Detect which cell encompasses the target text, then output its (x, y) center coordinate. 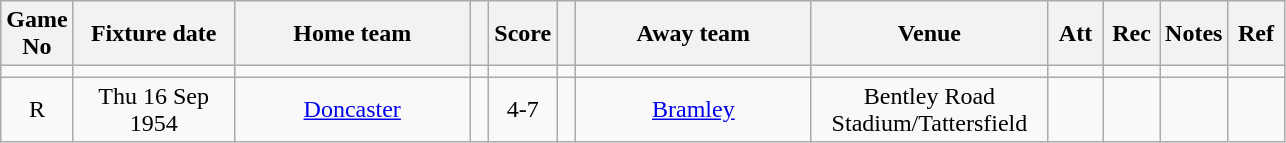
Notes (1194, 34)
R (37, 110)
Doncaster (352, 110)
4-7 (523, 110)
Score (523, 34)
Fixture date (154, 34)
Ref (1256, 34)
Rec (1132, 34)
Att (1075, 34)
Home team (352, 34)
Away team (693, 34)
Venue (929, 34)
Bentley Road Stadium/Tattersfield (929, 110)
Game No (37, 34)
Thu 16 Sep 1954 (154, 110)
Bramley (693, 110)
